Determine the (x, y) coordinate at the center of the cell enclosing the given text.  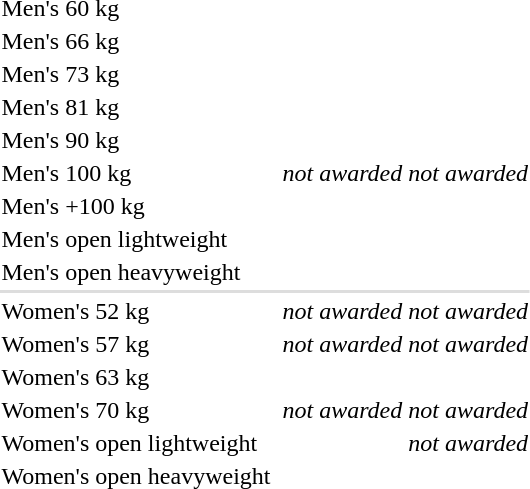
Women's 70 kg (136, 410)
Women's open lightweight (136, 443)
Men's 90 kg (136, 140)
Men's 66 kg (136, 41)
Women's 52 kg (136, 311)
Men's +100 kg (136, 206)
Women's 63 kg (136, 377)
Men's open lightweight (136, 239)
Men's 100 kg (136, 173)
Women's 57 kg (136, 344)
Men's 81 kg (136, 107)
Men's 73 kg (136, 74)
Men's open heavyweight (136, 272)
